Find where the given text appears and provide that cell's center as (x, y) coordinate. 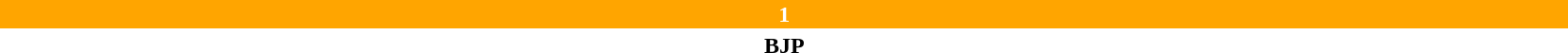
1 (784, 14)
